Pinpoint the cell where the given text exists, returning its (X, Y) midpoint coordinate. 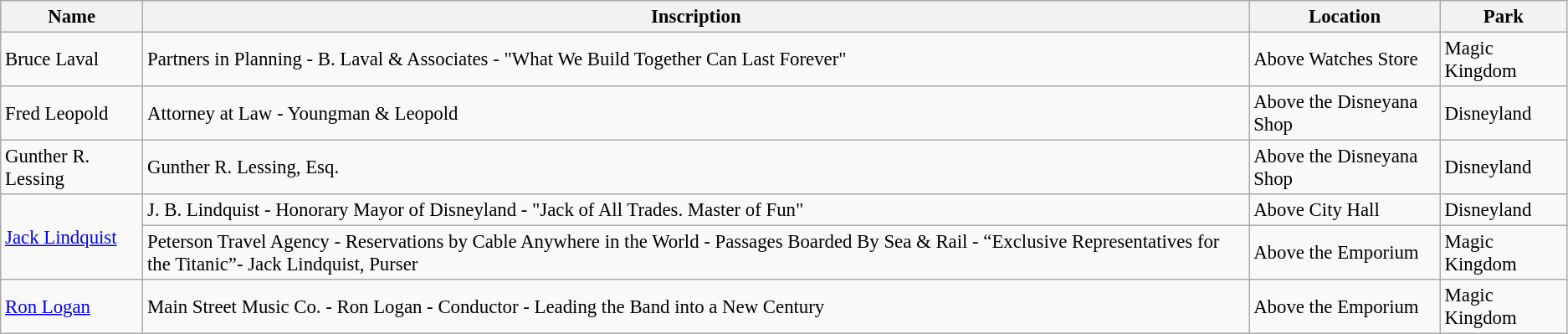
Gunther R. Lessing, Esq. (696, 167)
Partners in Planning - B. Laval & Associates - "What We Build Together Can Last Forever" (696, 60)
Ron Logan (72, 306)
Main Street Music Co. - Ron Logan - Conductor - Leading the Band into a New Century (696, 306)
Inscription (696, 17)
Name (72, 17)
Fred Leopold (72, 114)
Gunther R. Lessing (72, 167)
Park (1503, 17)
Above City Hall (1345, 210)
Location (1345, 17)
Jack Lindquist (72, 237)
J. B. Lindquist - Honorary Mayor of Disneyland - "Jack of All Trades. Master of Fun" (696, 210)
Attorney at Law - Youngman & Leopold (696, 114)
Bruce Laval (72, 60)
Above Watches Store (1345, 60)
